Find where the given text appears and provide that cell's center as (x, y) coordinate. 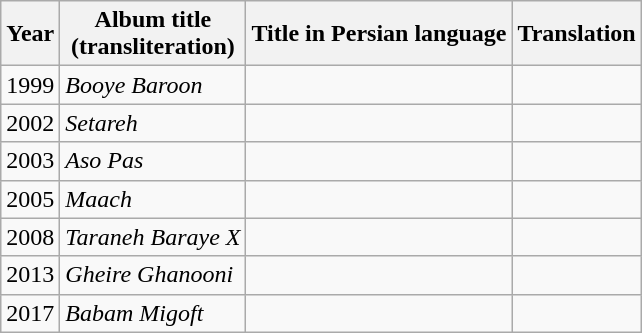
Setareh (153, 123)
Gheire Ghanooni (153, 275)
Title in Persian language (379, 34)
Maach (153, 199)
Babam Migoft (153, 313)
2017 (30, 313)
Year (30, 34)
Album title (transliteration) (153, 34)
2005 (30, 199)
Aso Pas (153, 161)
2013 (30, 275)
2003 (30, 161)
Taraneh Baraye X (153, 237)
1999 (30, 85)
2008 (30, 237)
2002 (30, 123)
Booye Baroon (153, 85)
Translation (576, 34)
